Determine the [x, y] coordinate at the center of the cell enclosing the given text.  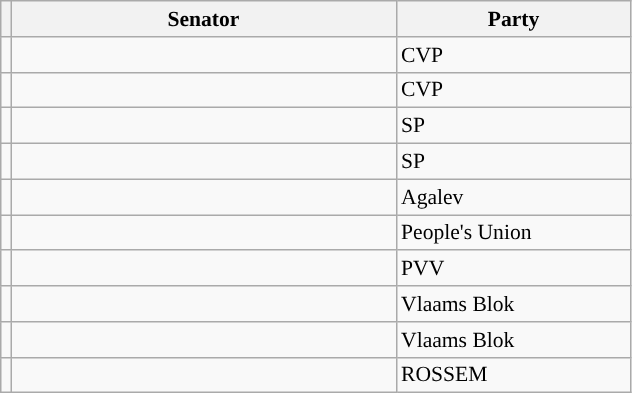
ROSSEM [514, 375]
People's Union [514, 233]
Senator [204, 19]
PVV [514, 269]
Agalev [514, 197]
Party [514, 19]
